Output the [x, y] coordinate of the center of the cell containing the given text.  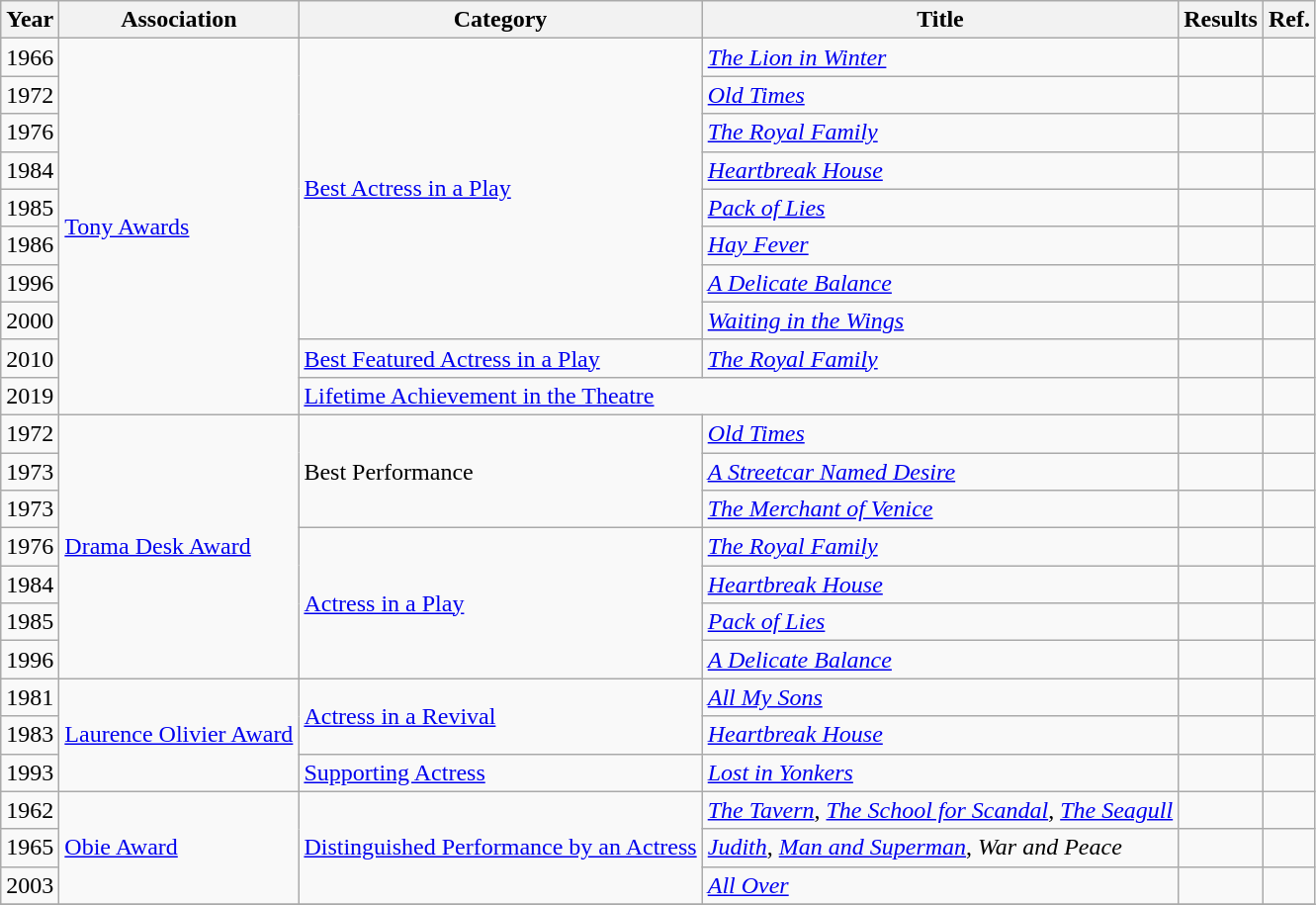
Category [500, 20]
Obie Award [179, 848]
Actress in a Play [500, 603]
2019 [30, 396]
Best Performance [500, 471]
Hay Fever [940, 245]
Lifetime Achievement in the Theatre [739, 396]
2003 [30, 885]
Lost in Yonkers [940, 772]
Supporting Actress [500, 772]
Waiting in the Wings [940, 320]
Tony Awards [179, 227]
1965 [30, 848]
1983 [30, 735]
The Merchant of Venice [940, 509]
All Over [940, 885]
1993 [30, 772]
Association [179, 20]
Best Actress in a Play [500, 189]
Ref. [1289, 20]
Judith, Man and Superman, War and Peace [940, 848]
2000 [30, 320]
Laurence Olivier Award [179, 735]
1981 [30, 697]
1966 [30, 57]
1986 [30, 245]
Distinguished Performance by an Actress [500, 848]
Actress in a Revival [500, 716]
The Tavern, The School for Scandal, The Seagull [940, 810]
Year [30, 20]
A Streetcar Named Desire [940, 472]
Best Featured Actress in a Play [500, 358]
2010 [30, 358]
All My Sons [940, 697]
Title [940, 20]
Results [1221, 20]
Drama Desk Award [179, 546]
1962 [30, 810]
The Lion in Winter [940, 57]
